Identify which cell holds the provided text, then report its (x, y) central coordinate. 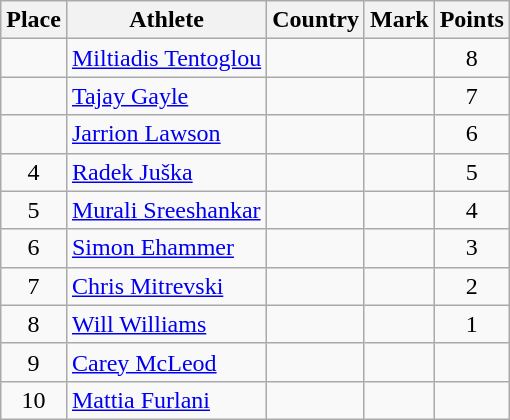
Chris Mitrevski (166, 286)
Tajay Gayle (166, 96)
Murali Sreeshankar (166, 210)
Jarrion Lawson (166, 134)
1 (472, 324)
Place (34, 20)
2 (472, 286)
Miltiadis Tentoglou (166, 58)
9 (34, 362)
Country (316, 20)
Will Williams (166, 324)
Simon Ehammer (166, 248)
Athlete (166, 20)
3 (472, 248)
Mark (399, 20)
Radek Juška (166, 172)
10 (34, 400)
Mattia Furlani (166, 400)
Carey McLeod (166, 362)
Points (472, 20)
